Search for the cell housing the specified text and yield its [X, Y] center coordinate. 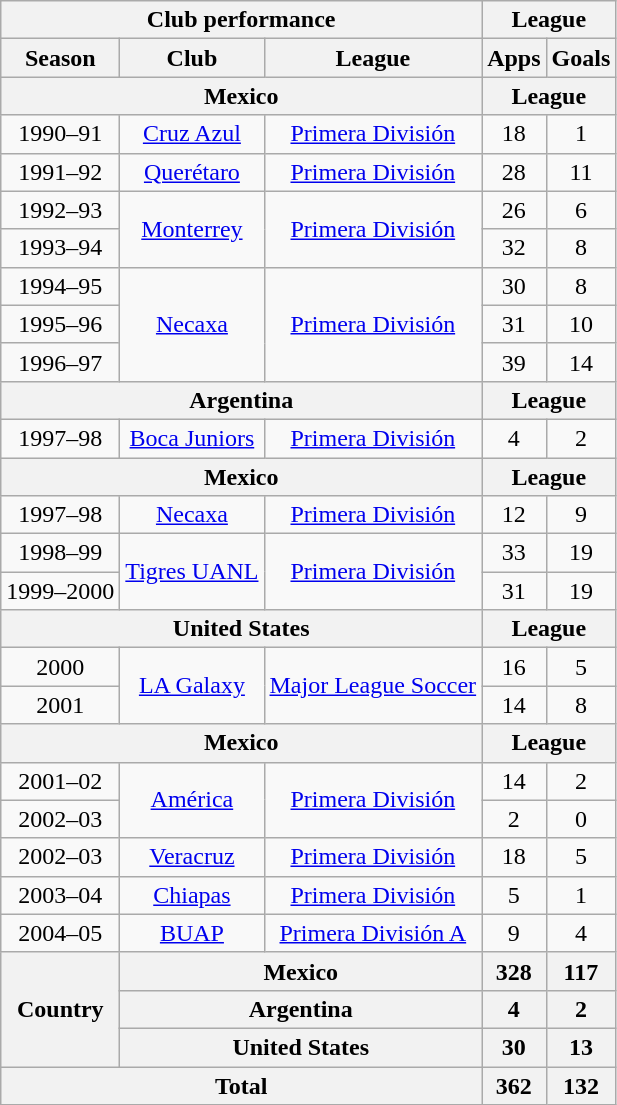
1999–2000 [60, 591]
Boca Juniors [192, 438]
Chiapas [192, 895]
1990–91 [60, 134]
2001–02 [60, 781]
BUAP [192, 933]
1993–94 [60, 248]
Primera División A [373, 933]
6 [581, 210]
Major League Soccer [373, 686]
2000 [60, 667]
32 [514, 248]
Querétaro [192, 172]
2003–04 [60, 895]
2004–05 [60, 933]
1992–93 [60, 210]
13 [581, 1047]
26 [514, 210]
328 [514, 971]
América [192, 800]
Total [242, 1085]
Veracruz [192, 857]
16 [514, 667]
Tigres UANL [192, 572]
Monterrey [192, 229]
12 [514, 515]
Season [60, 58]
362 [514, 1085]
1991–92 [60, 172]
Club [192, 58]
2001 [60, 705]
39 [514, 362]
Country [60, 1009]
132 [581, 1085]
1994–95 [60, 286]
33 [514, 553]
Cruz Azul [192, 134]
10 [581, 324]
1996–97 [60, 362]
Goals [581, 58]
LA Galaxy [192, 686]
1995–96 [60, 324]
0 [581, 819]
117 [581, 971]
Apps [514, 58]
Club performance [242, 20]
11 [581, 172]
1998–99 [60, 553]
28 [514, 172]
